From the cell containing the given text, extract its center point as [x, y] coordinate. 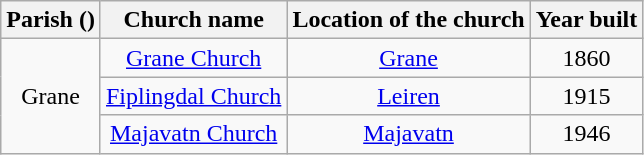
Location of the church [408, 20]
Fiplingdal Church [193, 96]
Year built [586, 20]
1860 [586, 58]
Majavatn [408, 134]
1915 [586, 96]
Leiren [408, 96]
1946 [586, 134]
Parish () [51, 20]
Majavatn Church [193, 134]
Church name [193, 20]
Grane Church [193, 58]
